Capture the cell that displays the provided text and extract its [X, Y] central coordinate. 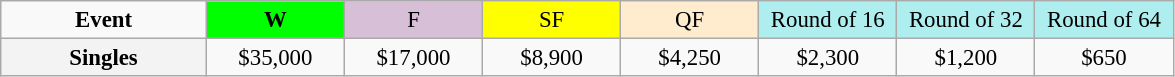
W [275, 20]
$35,000 [275, 58]
Round of 32 [966, 20]
$2,300 [828, 58]
$8,900 [552, 58]
Singles [104, 58]
Event [104, 20]
SF [552, 20]
Round of 64 [1104, 20]
$17,000 [413, 58]
$650 [1104, 58]
QF [690, 20]
F [413, 20]
$4,250 [690, 58]
Round of 16 [828, 20]
$1,200 [966, 58]
